Return the [x, y] coordinate for the center point of the cell that contains the specified text.  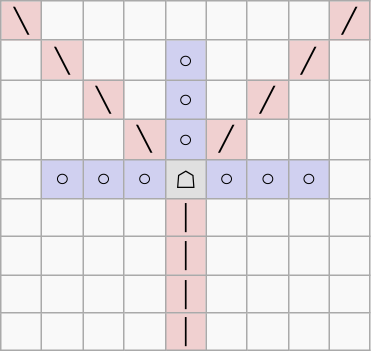
☖ [186, 179]
